Detect which cell encompasses the target text, then output its (X, Y) center coordinate. 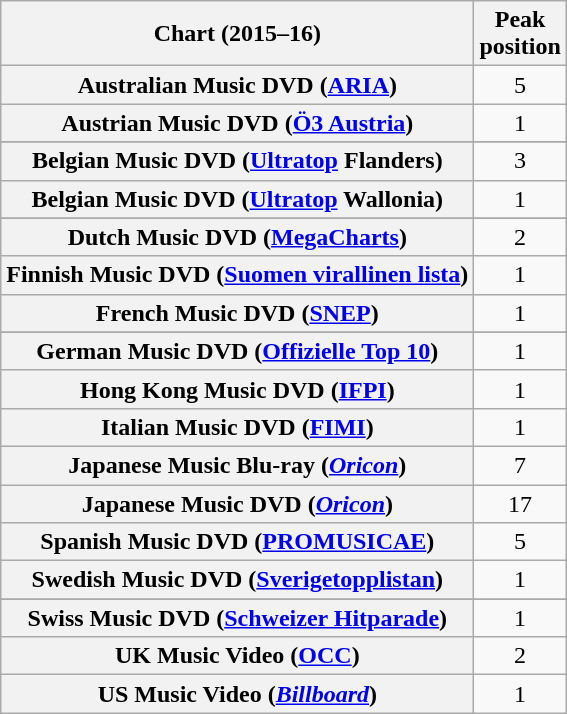
French Music DVD (SNEP) (238, 313)
UK Music Video (OCC) (238, 656)
US Music Video (Billboard) (238, 694)
Japanese Music Blu-ray (Oricon) (238, 465)
Swiss Music DVD (Schweizer Hitparade) (238, 618)
Austrian Music DVD (Ö3 Austria) (238, 123)
Peakposition (520, 34)
Australian Music DVD (ARIA) (238, 85)
Belgian Music DVD (Ultratop Wallonia) (238, 199)
3 (520, 161)
17 (520, 503)
Italian Music DVD (FIMI) (238, 427)
Dutch Music DVD (MegaCharts) (238, 237)
German Music DVD (Offizielle Top 10) (238, 351)
Chart (2015–16) (238, 34)
Swedish Music DVD (Sverigetopplistan) (238, 580)
Finnish Music DVD (Suomen virallinen lista) (238, 275)
Belgian Music DVD (Ultratop Flanders) (238, 161)
Spanish Music DVD (PROMUSICAE) (238, 542)
Hong Kong Music DVD (IFPI) (238, 389)
Japanese Music DVD (Oricon) (238, 503)
7 (520, 465)
